Extract the (x, y) coordinate from the center of the cell holding the provided text.  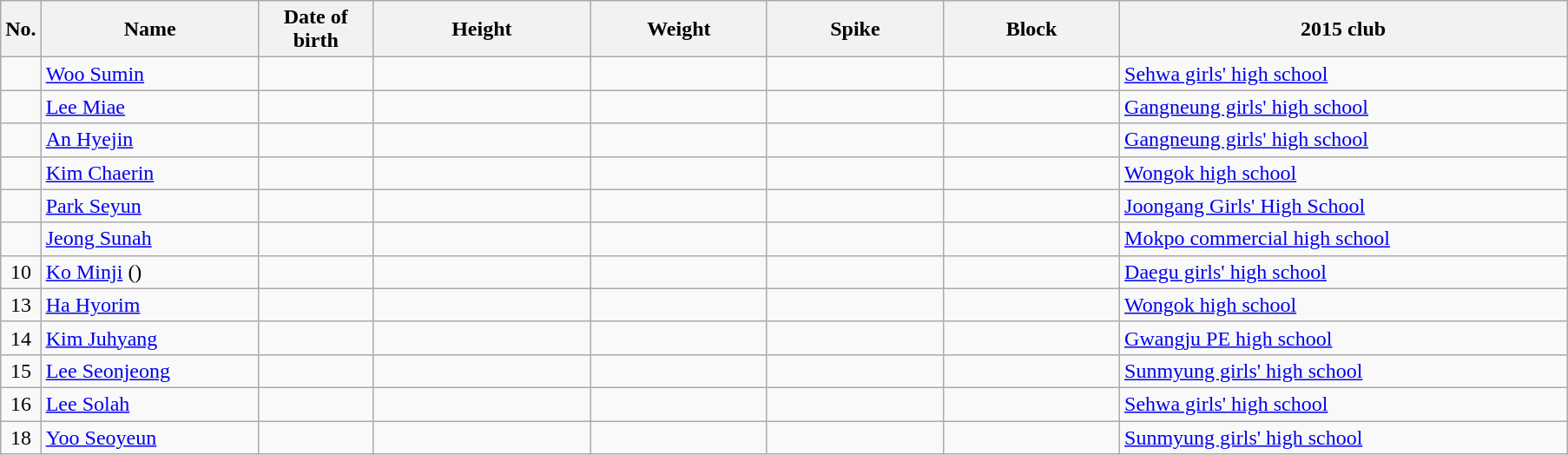
Kim Juhyang (149, 338)
Height (481, 30)
Spike (854, 30)
2015 club (1344, 30)
Block (1031, 30)
Weight (679, 30)
16 (21, 404)
An Hyejin (149, 140)
Lee Solah (149, 404)
Ha Hyorim (149, 305)
Lee Seonjeong (149, 371)
Mokpo commercial high school (1344, 239)
Ko Minji () (149, 272)
Gwangju PE high school (1344, 338)
Joongang Girls' High School (1344, 206)
No. (21, 30)
Woo Sumin (149, 74)
15 (21, 371)
Park Seyun (149, 206)
Name (149, 30)
Daegu girls' high school (1344, 272)
Date of birth (316, 30)
18 (21, 437)
Yoo Seoyeun (149, 437)
10 (21, 272)
Jeong Sunah (149, 239)
14 (21, 338)
13 (21, 305)
Kim Chaerin (149, 173)
Lee Miae (149, 107)
